From the cell containing the given text, extract its center point as (X, Y) coordinate. 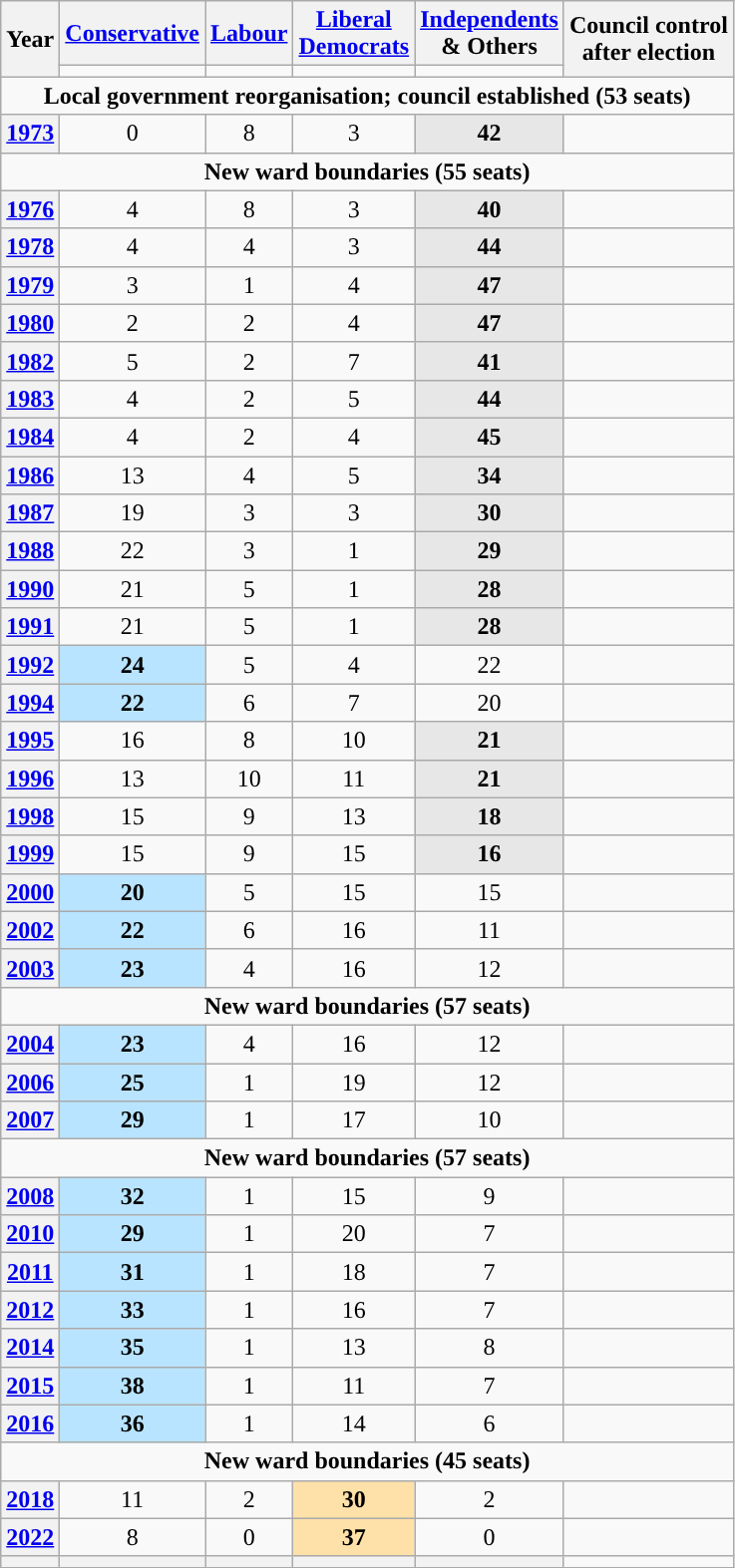
41 (490, 361)
1992 (30, 665)
1995 (30, 741)
1999 (30, 854)
37 (354, 1537)
1978 (30, 247)
1983 (30, 399)
31 (133, 1272)
1998 (30, 816)
Council controlafter election (648, 39)
1976 (30, 209)
1994 (30, 703)
36 (133, 1423)
Labour (249, 34)
17 (354, 1120)
2014 (30, 1348)
1982 (30, 361)
40 (490, 209)
45 (490, 437)
1996 (30, 779)
1991 (30, 627)
Liberal Democrats (354, 34)
2006 (30, 1082)
2012 (30, 1310)
42 (490, 134)
New ward boundaries (45 seats) (367, 1461)
2018 (30, 1499)
2022 (30, 1537)
2016 (30, 1423)
2002 (30, 930)
1984 (30, 437)
1990 (30, 589)
Local government reorganisation; council established (53 seats) (367, 96)
1988 (30, 551)
Year (30, 39)
New ward boundaries (55 seats) (367, 171)
2007 (30, 1120)
32 (133, 1196)
2011 (30, 1272)
1980 (30, 323)
14 (354, 1423)
2003 (30, 968)
1986 (30, 475)
2004 (30, 1044)
1973 (30, 134)
1979 (30, 285)
Conservative (133, 34)
2010 (30, 1234)
Independents& Others (490, 34)
1987 (30, 513)
34 (490, 475)
2008 (30, 1196)
38 (133, 1386)
25 (133, 1082)
33 (133, 1310)
2015 (30, 1386)
35 (133, 1348)
24 (133, 665)
2000 (30, 892)
